Detect which cell encompasses the target text, then output its (X, Y) center coordinate. 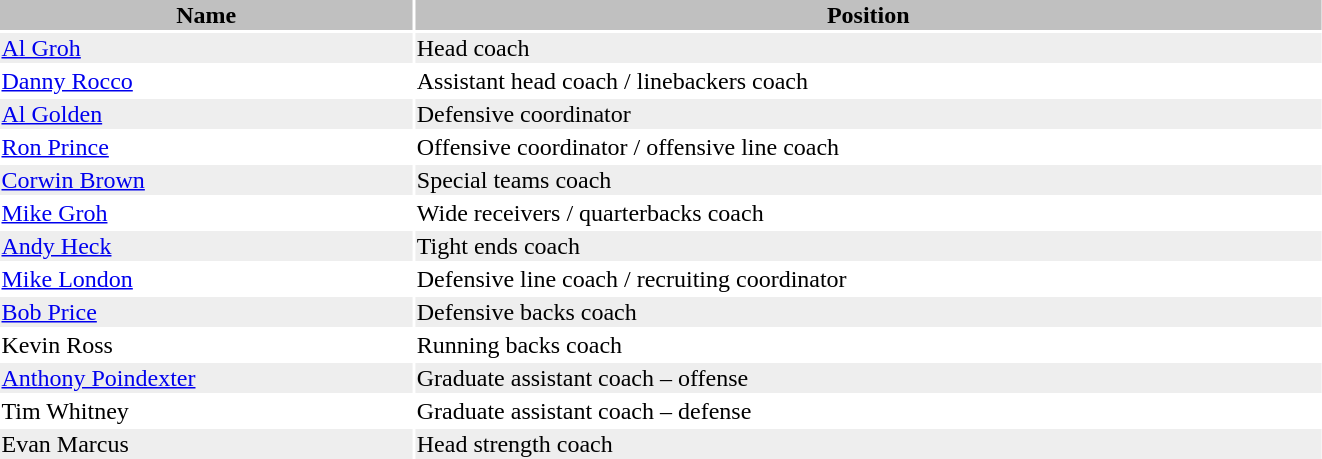
Anthony Poindexter (206, 378)
Danny Rocco (206, 81)
Kevin Ross (206, 345)
Special teams coach (868, 180)
Bob Price (206, 312)
Graduate assistant coach – defense (868, 411)
Tim Whitney (206, 411)
Tight ends coach (868, 246)
Wide receivers / quarterbacks coach (868, 213)
Name (206, 15)
Assistant head coach / linebackers coach (868, 81)
Corwin Brown (206, 180)
Running backs coach (868, 345)
Al Golden (206, 114)
Mike London (206, 279)
Position (868, 15)
Al Groh (206, 48)
Andy Heck (206, 246)
Head coach (868, 48)
Offensive coordinator / offensive line coach (868, 147)
Head strength coach (868, 444)
Defensive line coach / recruiting coordinator (868, 279)
Defensive coordinator (868, 114)
Graduate assistant coach – offense (868, 378)
Defensive backs coach (868, 312)
Evan Marcus (206, 444)
Ron Prince (206, 147)
Mike Groh (206, 213)
